Provide the [x, y] coordinate of the cell's center where the given text is located.  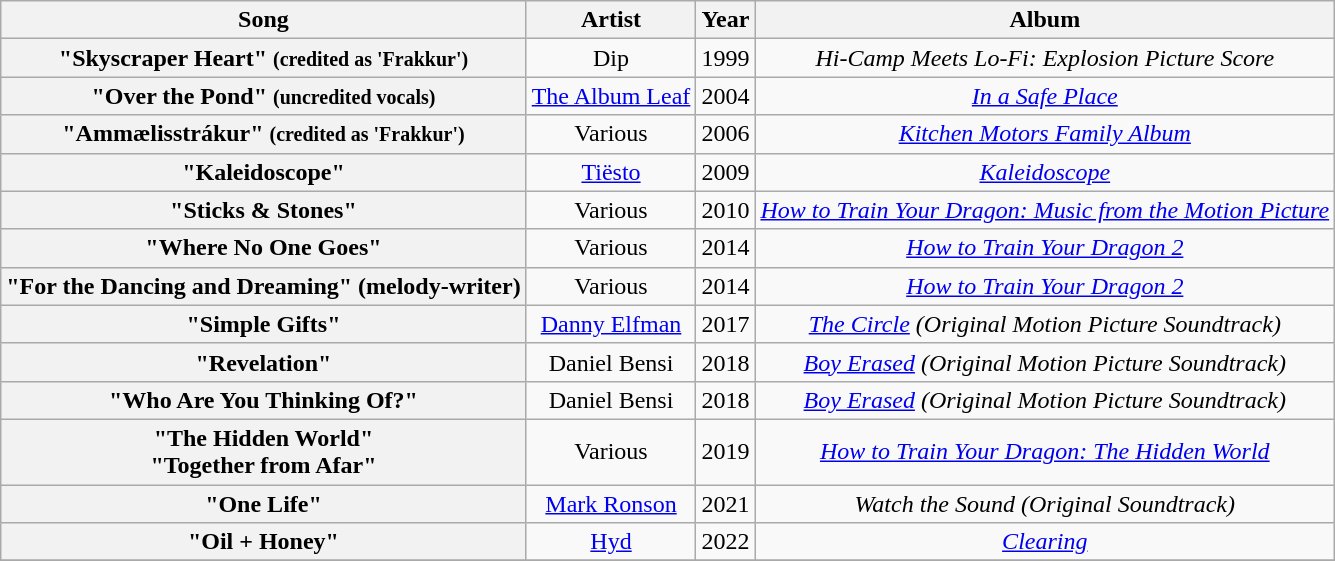
2006 [726, 134]
"Simple Gifts" [264, 324]
2022 [726, 542]
"The Hidden World""Together from Afar" [264, 452]
2017 [726, 324]
"Who Are You Thinking Of?" [264, 400]
The Circle (Original Motion Picture Soundtrack) [1045, 324]
Watch the Sound (Original Soundtrack) [1045, 503]
Artist [611, 20]
2019 [726, 452]
The Album Leaf [611, 96]
2009 [726, 172]
Mark Ronson [611, 503]
Hi-Camp Meets Lo-Fi: Explosion Picture Score [1045, 58]
"One Life" [264, 503]
Hyd [611, 542]
"Kaleidoscope" [264, 172]
"Skyscraper Heart" (credited as 'Frakkur') [264, 58]
2004 [726, 96]
2010 [726, 210]
"Sticks & Stones" [264, 210]
"For the Dancing and Dreaming" (melody-writer) [264, 286]
Kaleidoscope [1045, 172]
How to Train Your Dragon: Music from the Motion Picture [1045, 210]
"Revelation" [264, 362]
Album [1045, 20]
Danny Elfman [611, 324]
Song [264, 20]
How to Train Your Dragon: The Hidden World [1045, 452]
Clearing [1045, 542]
Tiësto [611, 172]
Year [726, 20]
"Ammælisstrákur" (credited as 'Frakkur') [264, 134]
"Oil + Honey" [264, 542]
2021 [726, 503]
1999 [726, 58]
Dip [611, 58]
Kitchen Motors Family Album [1045, 134]
"Over the Pond" (uncredited vocals) [264, 96]
In a Safe Place [1045, 96]
"Where No One Goes" [264, 248]
